Capture the cell that displays the provided text and extract its (x, y) central coordinate. 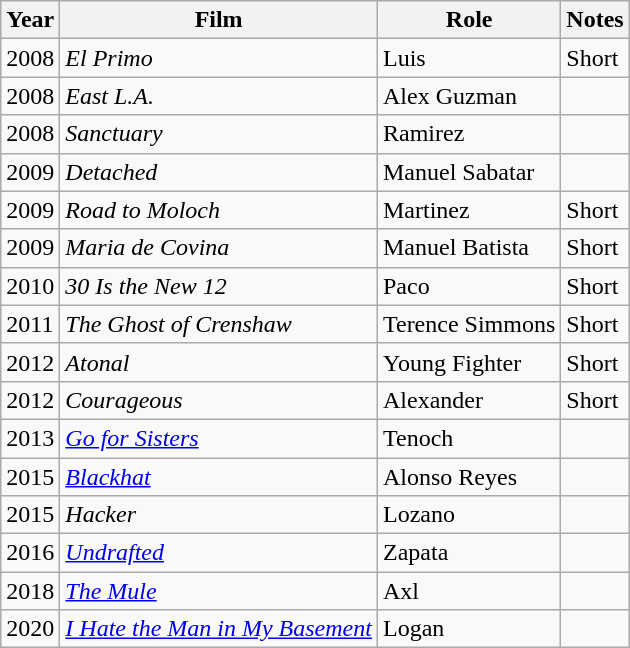
Zapata (468, 553)
Maria de Covina (219, 248)
2016 (30, 553)
Young Fighter (468, 362)
Lozano (468, 515)
Hacker (219, 515)
The Mule (219, 591)
Ramirez (468, 134)
Luis (468, 58)
Notes (595, 20)
Blackhat (219, 477)
Terence Simmons (468, 324)
Alex Guzman (468, 96)
Courageous (219, 400)
Alexander (468, 400)
Manuel Sabatar (468, 172)
Film (219, 20)
Go for Sisters (219, 438)
Role (468, 20)
Manuel Batista (468, 248)
Axl (468, 591)
Undrafted (219, 553)
2011 (30, 324)
Alonso Reyes (468, 477)
Martinez (468, 210)
Paco (468, 286)
Road to Moloch (219, 210)
2013 (30, 438)
I Hate the Man in My Basement (219, 629)
Logan (468, 629)
2020 (30, 629)
2010 (30, 286)
Detached (219, 172)
2018 (30, 591)
East L.A. (219, 96)
El Primo (219, 58)
Atonal (219, 362)
Year (30, 20)
The Ghost of Crenshaw (219, 324)
Sanctuary (219, 134)
30 Is the New 12 (219, 286)
Tenoch (468, 438)
